From the cell containing the given text, extract its center point as (X, Y) coordinate. 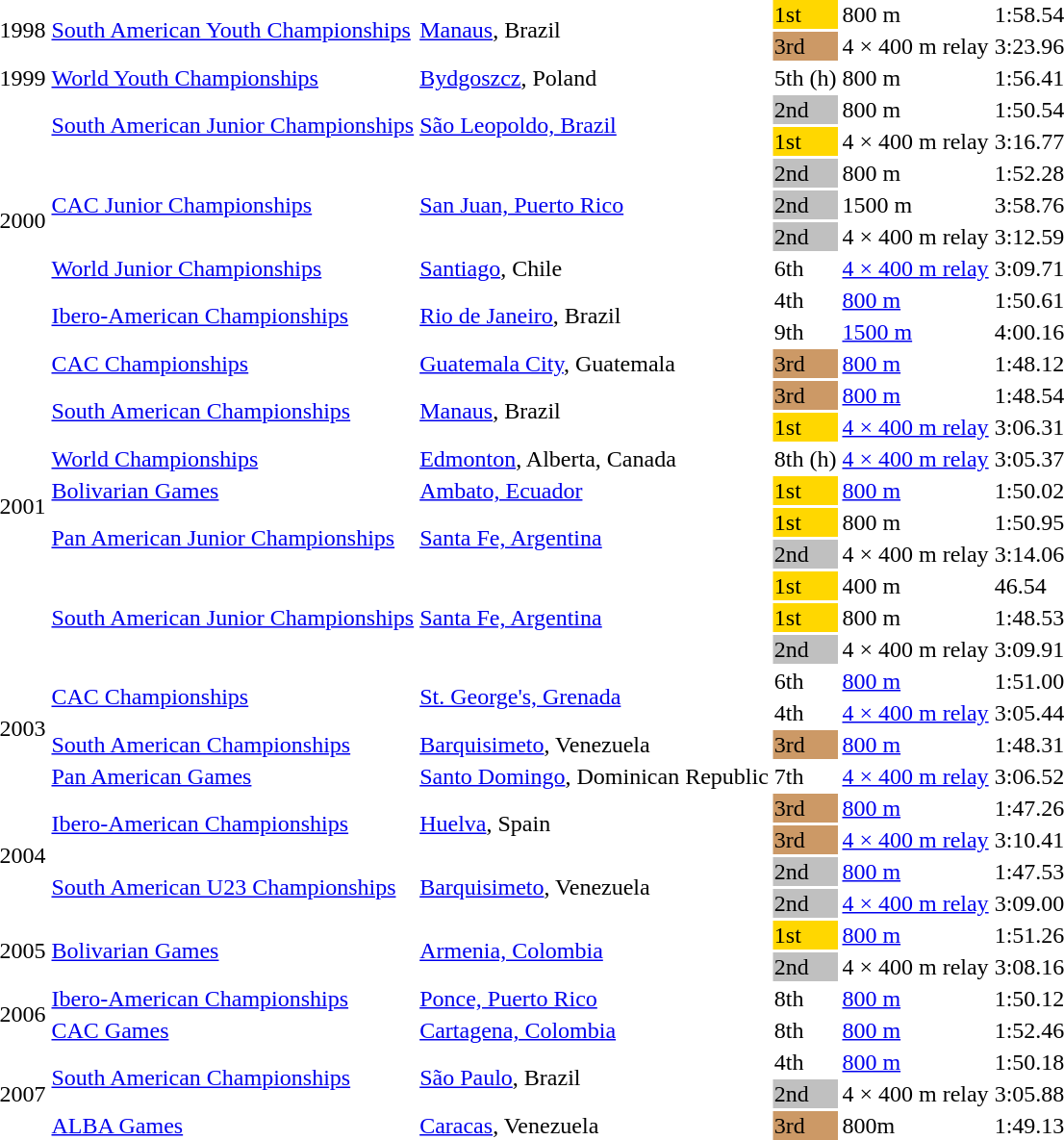
Cartagena, Colombia (595, 1030)
World Championships (233, 459)
Armenia, Colombia (595, 950)
Guatemala City, Guatemala (595, 364)
Bydgoszcz, Poland (595, 78)
7th (805, 776)
World Junior Championships (233, 268)
CAC Games (233, 1030)
São Leopoldo, Brazil (595, 125)
Edmonton, Alberta, Canada (595, 459)
South American U23 Championships (233, 887)
South American Youth Championships (233, 31)
800m (916, 1126)
Rio de Janeiro, Brazil (595, 316)
5th (h) (805, 78)
São Paulo, Brazil (595, 1077)
Huelva, Spain (595, 823)
Pan American Games (233, 776)
Ponce, Puerto Rico (595, 999)
Ambato, Ecuador (595, 491)
Pan American Junior Championships (233, 539)
ALBA Games (233, 1126)
Caracas, Venezuela (595, 1126)
Santiago, Chile (595, 268)
San Juan, Puerto Rico (595, 205)
9th (805, 332)
400 m (916, 586)
Santo Domingo, Dominican Republic (595, 776)
CAC Junior Championships (233, 205)
St. George's, Grenada (595, 697)
World Youth Championships (233, 78)
8th (h) (805, 459)
